Output the [x, y] coordinate of the center of the cell containing the given text.  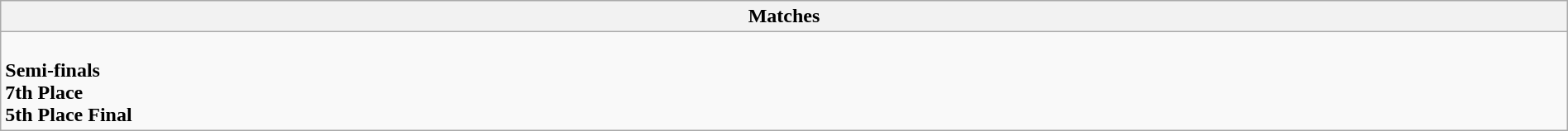
Semi-finals 7th Place 5th Place Final [784, 81]
Matches [784, 16]
